Return the (X, Y) coordinate for the center point of the cell that contains the specified text.  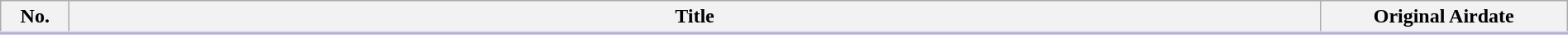
Title (695, 17)
No. (35, 17)
Original Airdate (1444, 17)
